Output the [x, y] coordinate of the center of the cell containing the given text.  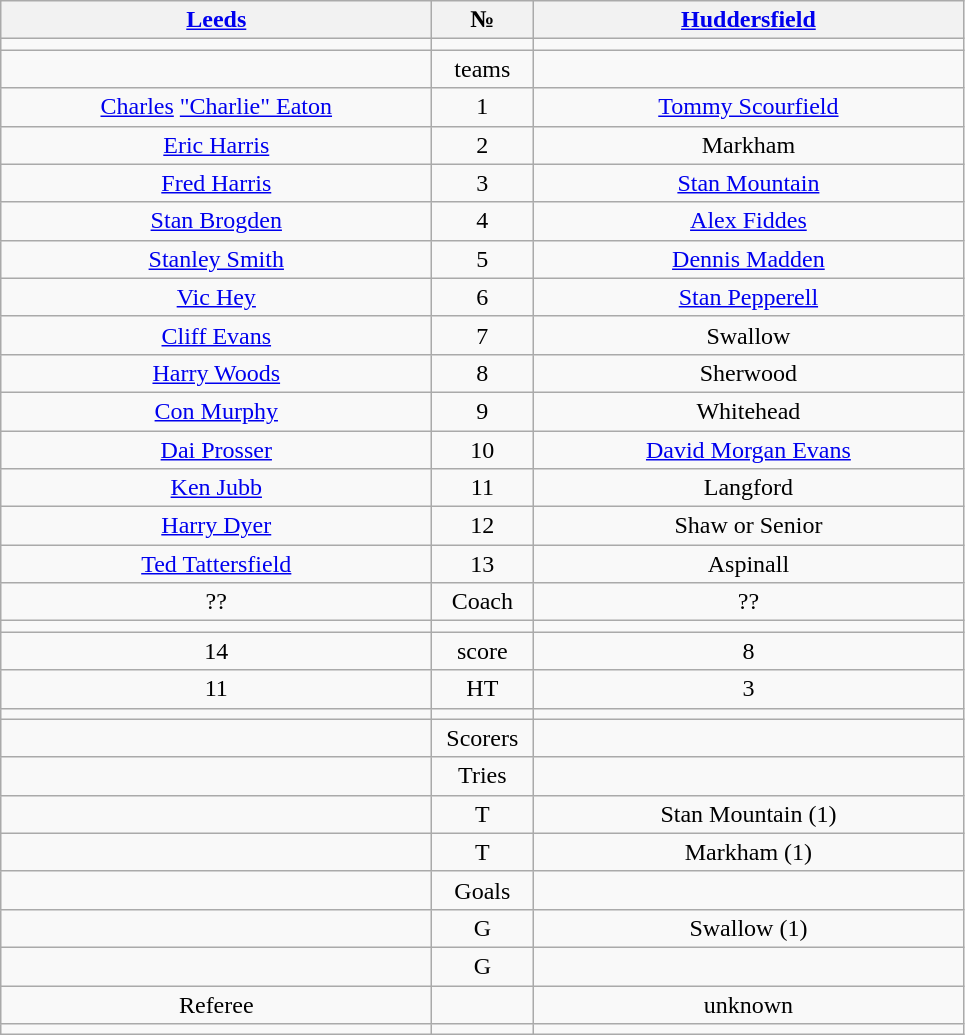
score [482, 651]
Coach [482, 602]
Swallow [748, 335]
Con Murphy [216, 411]
Whitehead [748, 411]
4 [482, 221]
David Morgan Evans [748, 449]
Langford [748, 488]
Dai Prosser [216, 449]
9 [482, 411]
№ [482, 20]
Scorers [482, 738]
2 [482, 145]
Eric Harris [216, 145]
13 [482, 564]
Stan Mountain [748, 183]
Swallow (1) [748, 928]
Stan Mountain (1) [748, 814]
14 [216, 651]
Sherwood [748, 373]
Tommy Scourfield [748, 107]
teams [482, 69]
Tries [482, 776]
unknown [748, 1005]
Harry Woods [216, 373]
Leeds [216, 20]
Cliff Evans [216, 335]
Fred Harris [216, 183]
Markham (1) [748, 852]
Huddersfield [748, 20]
Aspinall [748, 564]
Alex Fiddes [748, 221]
Markham [748, 145]
Stan Pepperell [748, 297]
1 [482, 107]
Harry Dyer [216, 526]
Goals [482, 890]
7 [482, 335]
Dennis Madden [748, 259]
10 [482, 449]
Vic Hey [216, 297]
Stanley Smith [216, 259]
Stan Brogden [216, 221]
5 [482, 259]
Ken Jubb [216, 488]
Referee [216, 1005]
Charles "Charlie" Eaton [216, 107]
HT [482, 689]
12 [482, 526]
Shaw or Senior [748, 526]
Ted Tattersfield [216, 564]
6 [482, 297]
